Return [X, Y] of the center of cell containing provided text 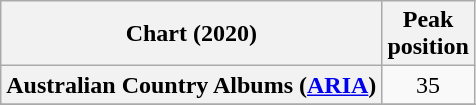
Chart (2020) [192, 34]
35 [428, 85]
Peakposition [428, 34]
Australian Country Albums (ARIA) [192, 85]
